Identify which cell holds the provided text, then report its (X, Y) central coordinate. 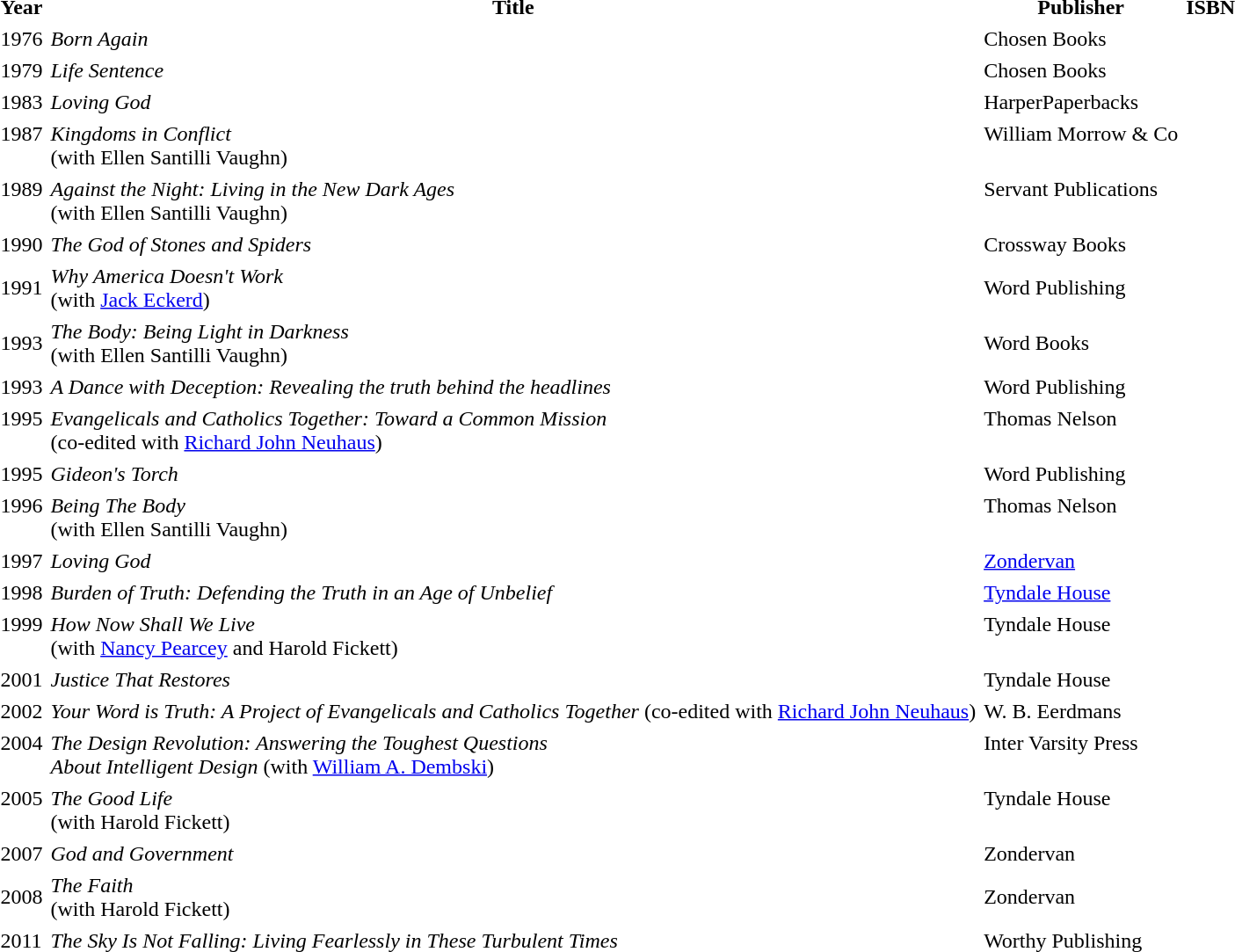
William Morrow & Co (1081, 146)
HarperPaperbacks (1081, 102)
Life Sentence (513, 70)
Evangelicals and Catholics Together: Toward a Common Mission(co-edited with Richard John Neuhaus) (513, 431)
The Good Life(with Harold Fickett) (513, 810)
Being The Body(with Ellen Santilli Vaughn) (513, 517)
The Design Revolution: Answering the Toughest QuestionsAbout Intelligent Design (with William A. Dembski) (513, 754)
Gideon's Torch (513, 474)
Why America Doesn't Work(with Jack Eckerd) (513, 288)
How Now Shall We Live(with Nancy Pearcey and Harold Fickett) (513, 636)
Servant Publications (1081, 200)
Burden of Truth: Defending the Truth in an Age of Unbelief (513, 592)
Crossway Books (1081, 244)
Your Word is Truth: A Project of Evangelicals and Catholics Together (co-edited with Richard John Neuhaus) (513, 711)
The God of Stones and Spiders (513, 244)
Against the Night: Living in the New Dark Ages(with Ellen Santilli Vaughn) (513, 200)
The Body: Being Light in Darkness(with Ellen Santilli Vaughn) (513, 343)
Kingdoms in Conflict(with Ellen Santilli Vaughn) (513, 146)
Inter Varsity Press (1081, 754)
W. B. Eerdmans (1081, 711)
Word Books (1081, 343)
God and Government (513, 854)
A Dance with Deception: Revealing the truth behind the headlines (513, 387)
Born Again (513, 39)
Justice That Restores (513, 679)
The Faith (with Harold Fickett) (513, 897)
